Identify which cell holds the provided text, then report its (x, y) central coordinate. 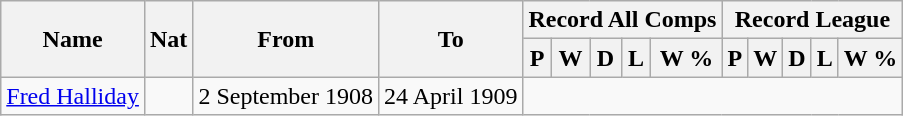
From (286, 39)
2 September 1908 (286, 96)
Record League (812, 20)
Nat (168, 39)
Name (73, 39)
Record All Comps (622, 20)
To (451, 39)
24 April 1909 (451, 96)
Fred Halliday (73, 96)
